Find where the given text appears and provide that cell's center as [X, Y] coordinate. 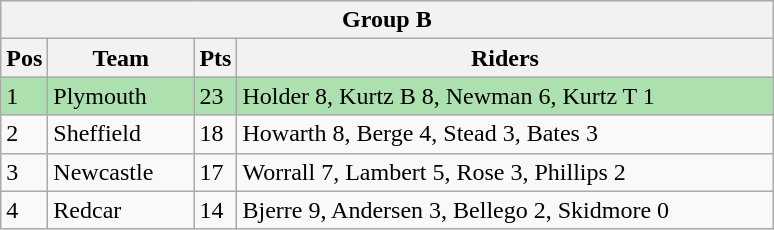
Holder 8, Kurtz B 8, Newman 6, Kurtz T 1 [505, 96]
Newcastle [121, 172]
Group B [387, 20]
Riders [505, 58]
Plymouth [121, 96]
14 [216, 210]
2 [24, 134]
1 [24, 96]
23 [216, 96]
Redcar [121, 210]
Bjerre 9, Andersen 3, Bellego 2, Skidmore 0 [505, 210]
Sheffield [121, 134]
4 [24, 210]
Team [121, 58]
3 [24, 172]
Pts [216, 58]
17 [216, 172]
Pos [24, 58]
Howarth 8, Berge 4, Stead 3, Bates 3 [505, 134]
18 [216, 134]
Worrall 7, Lambert 5, Rose 3, Phillips 2 [505, 172]
